Identify which cell holds the provided text, then report its (X, Y) central coordinate. 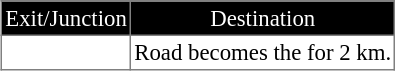
Road becomes the for 2 km. (263, 52)
Exit/Junction (66, 18)
Destination (263, 18)
